From the cell containing the given text, extract its center point as [x, y] coordinate. 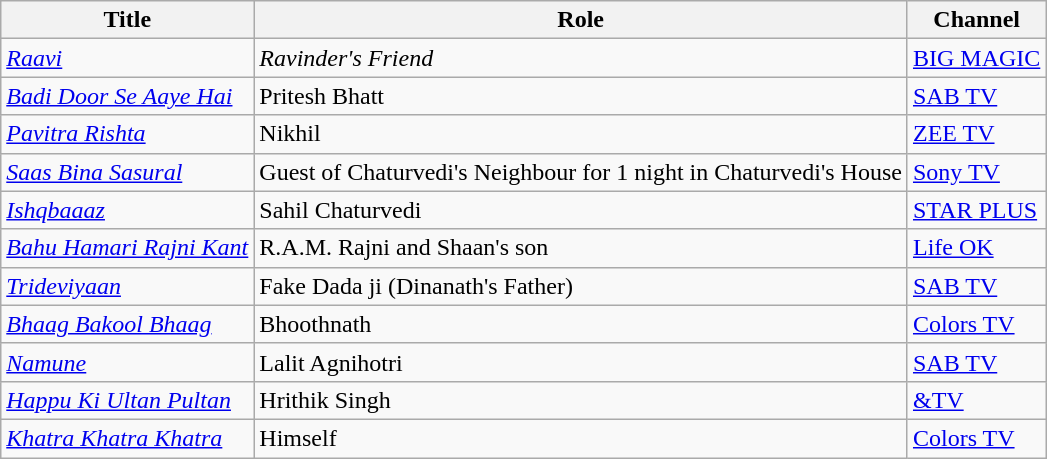
Bahu Hamari Rajni Kant [128, 248]
R.A.M. Rajni and Shaan's son [581, 248]
Sahil Chaturvedi [581, 210]
Life OK [976, 248]
Trideviyaan [128, 286]
Fake Dada ji (Dinanath's Father) [581, 286]
Saas Bina Sasural [128, 172]
Khatra Khatra Khatra [128, 438]
Nikhil [581, 134]
Happu Ki Ultan Pultan [128, 400]
Guest of Chaturvedi's Neighbour for 1 night in Chaturvedi's House [581, 172]
Title [128, 20]
Lalit Agnihotri [581, 362]
Pavitra Rishta [128, 134]
Badi Door Se Aaye Hai [128, 96]
Hrithik Singh [581, 400]
Himself [581, 438]
Ishqbaaaz [128, 210]
&TV [976, 400]
Sony TV [976, 172]
STAR PLUS [976, 210]
Raavi [128, 58]
Bhaag Bakool Bhaag [128, 324]
Namune [128, 362]
Ravinder's Friend [581, 58]
Role [581, 20]
Pritesh Bhatt [581, 96]
Channel [976, 20]
Bhoothnath [581, 324]
ZEE TV [976, 134]
BIG MAGIC [976, 58]
